Return the [X, Y] coordinate for the center point of the cell that contains the specified text.  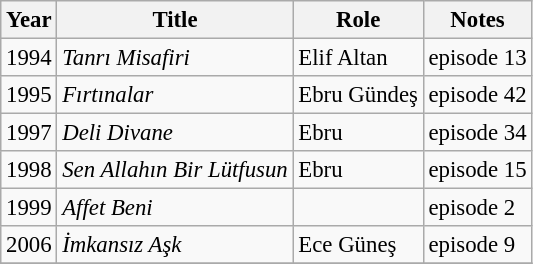
1997 [29, 133]
episode 9 [478, 245]
Title [175, 20]
İmkansız Aşk [175, 245]
Ece Güneş [358, 245]
episode 15 [478, 170]
Fırtınalar [175, 95]
Sen Allahın Bir Lütfusun [175, 170]
episode 13 [478, 58]
episode 42 [478, 95]
Notes [478, 20]
Ebru Gündeş [358, 95]
2006 [29, 245]
episode 2 [478, 208]
episode 34 [478, 133]
1995 [29, 95]
Affet Beni [175, 208]
Year [29, 20]
1998 [29, 170]
Tanrı Misafiri [175, 58]
1999 [29, 208]
Role [358, 20]
1994 [29, 58]
Elif Altan [358, 58]
Deli Divane [175, 133]
